Capture the cell that displays the provided text and extract its [X, Y] central coordinate. 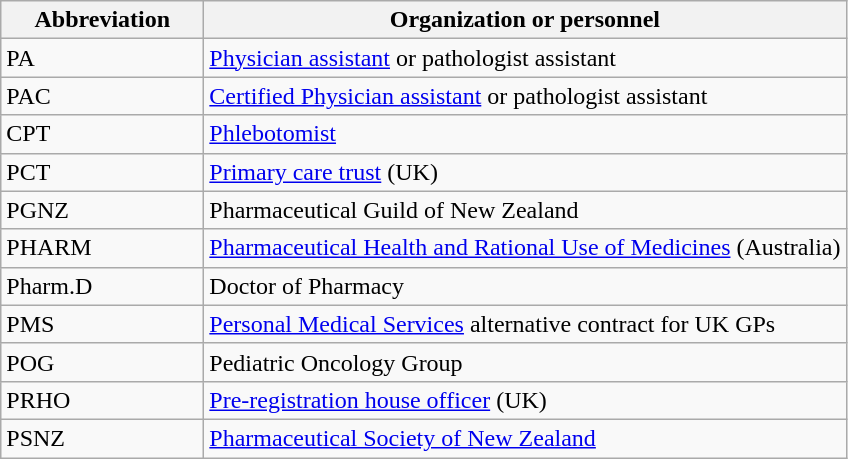
PRHO [102, 400]
PHARM [102, 248]
Primary care trust (UK) [525, 172]
Personal Medical Services alternative contract for UK GPs [525, 324]
PMS [102, 324]
Organization or personnel [525, 20]
PSNZ [102, 438]
Physician assistant or pathologist assistant [525, 58]
POG [102, 362]
PGNZ [102, 210]
Phlebotomist [525, 134]
Pharmaceutical Society of New Zealand [525, 438]
Doctor of Pharmacy [525, 286]
PCT [102, 172]
Pharm.D [102, 286]
Pediatric Oncology Group [525, 362]
Pharmaceutical Guild of New Zealand [525, 210]
PAC [102, 96]
PA [102, 58]
Abbreviation [102, 20]
Pharmaceutical Health and Rational Use of Medicines (Australia) [525, 248]
Pre-registration house officer (UK) [525, 400]
CPT [102, 134]
Certified Physician assistant or pathologist assistant [525, 96]
